Determine the [X, Y] coordinate at the center of the cell enclosing the given text.  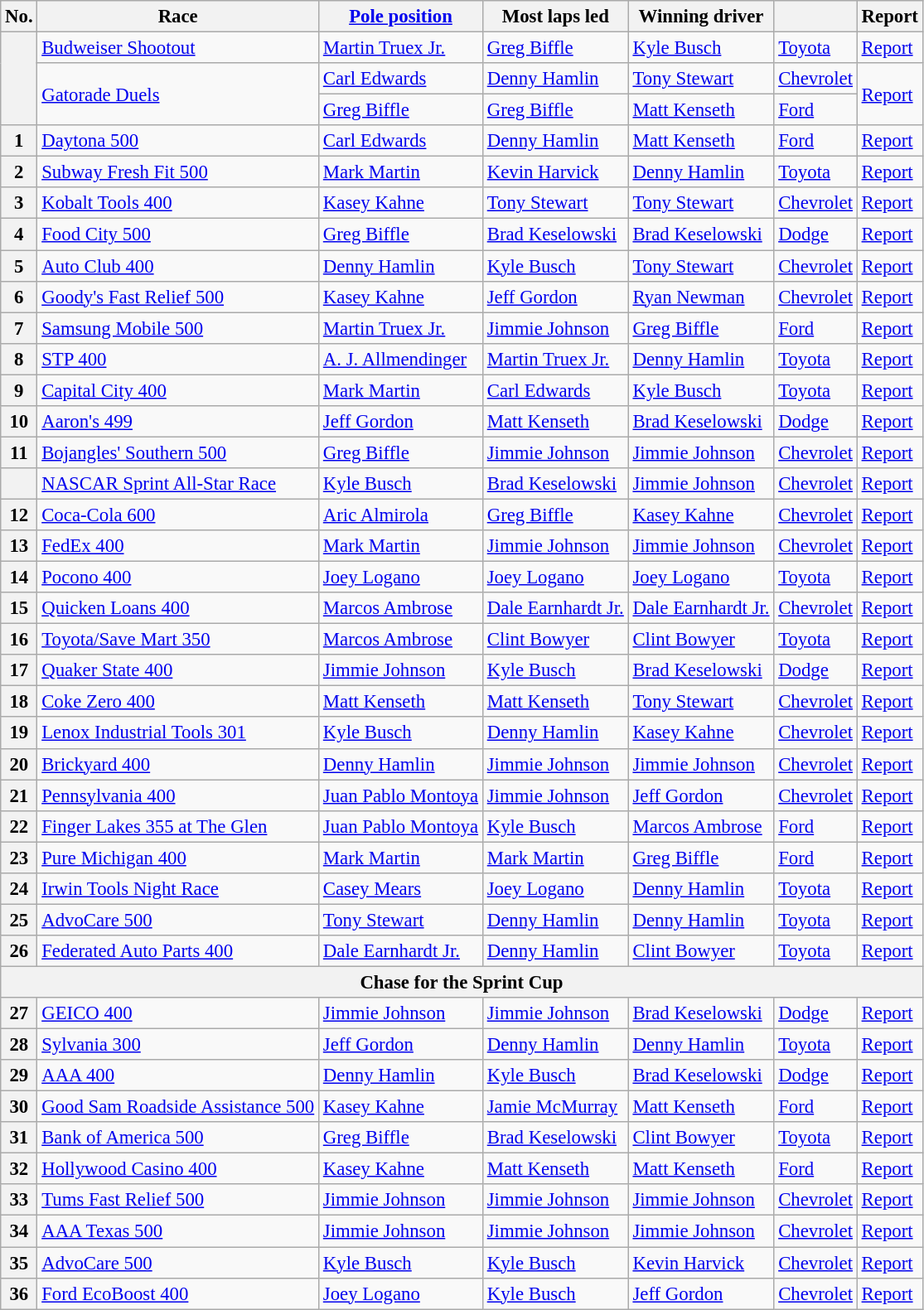
GEICO 400 [178, 1013]
Coca-Cola 600 [178, 515]
Good Sam Roadside Assistance 500 [178, 1107]
No. [19, 17]
18 [19, 702]
30 [19, 1107]
Finger Lakes 355 at The Glen [178, 826]
8 [19, 359]
Bank of America 500 [178, 1138]
Hollywood Casino 400 [178, 1169]
31 [19, 1138]
Quaker State 400 [178, 670]
Chase for the Sprint Cup [462, 982]
A. J. Allmendinger [401, 359]
20 [19, 764]
Federated Auto Parts 400 [178, 951]
14 [19, 578]
32 [19, 1169]
Irwin Tools Night Race [178, 889]
26 [19, 951]
13 [19, 546]
Brickyard 400 [178, 764]
28 [19, 1045]
Coke Zero 400 [178, 702]
2 [19, 172]
AAA Texas 500 [178, 1231]
Ford EcoBoost 400 [178, 1293]
Kobalt Tools 400 [178, 203]
1 [19, 141]
Tums Fast Relief 500 [178, 1201]
Casey Mears [401, 889]
AAA 400 [178, 1076]
34 [19, 1231]
Winning driver [701, 17]
25 [19, 920]
17 [19, 670]
Subway Fresh Fit 500 [178, 172]
24 [19, 889]
Food City 500 [178, 234]
Race [178, 17]
5 [19, 266]
Samsung Mobile 500 [178, 328]
11 [19, 452]
27 [19, 1013]
29 [19, 1076]
Budweiser Shootout [178, 48]
NASCAR Sprint All-Star Race [178, 484]
Pure Michigan 400 [178, 858]
Aric Almirola [401, 515]
Ryan Newman [701, 297]
Pennsylvania 400 [178, 795]
Pole position [401, 17]
STP 400 [178, 359]
FedEx 400 [178, 546]
Sylvania 300 [178, 1045]
16 [19, 640]
33 [19, 1201]
12 [19, 515]
4 [19, 234]
7 [19, 328]
Jamie McMurray [555, 1107]
Goody's Fast Relief 500 [178, 297]
Quicken Loans 400 [178, 608]
23 [19, 858]
Pocono 400 [178, 578]
Most laps led [555, 17]
21 [19, 795]
9 [19, 390]
Gatorade Duels [178, 94]
Bojangles' Southern 500 [178, 452]
36 [19, 1293]
Toyota/Save Mart 350 [178, 640]
35 [19, 1263]
15 [19, 608]
10 [19, 422]
6 [19, 297]
22 [19, 826]
Aaron's 499 [178, 422]
Daytona 500 [178, 141]
19 [19, 733]
3 [19, 203]
Capital City 400 [178, 390]
Lenox Industrial Tools 301 [178, 733]
Auto Club 400 [178, 266]
